Capture the cell that displays the provided text and extract its (x, y) central coordinate. 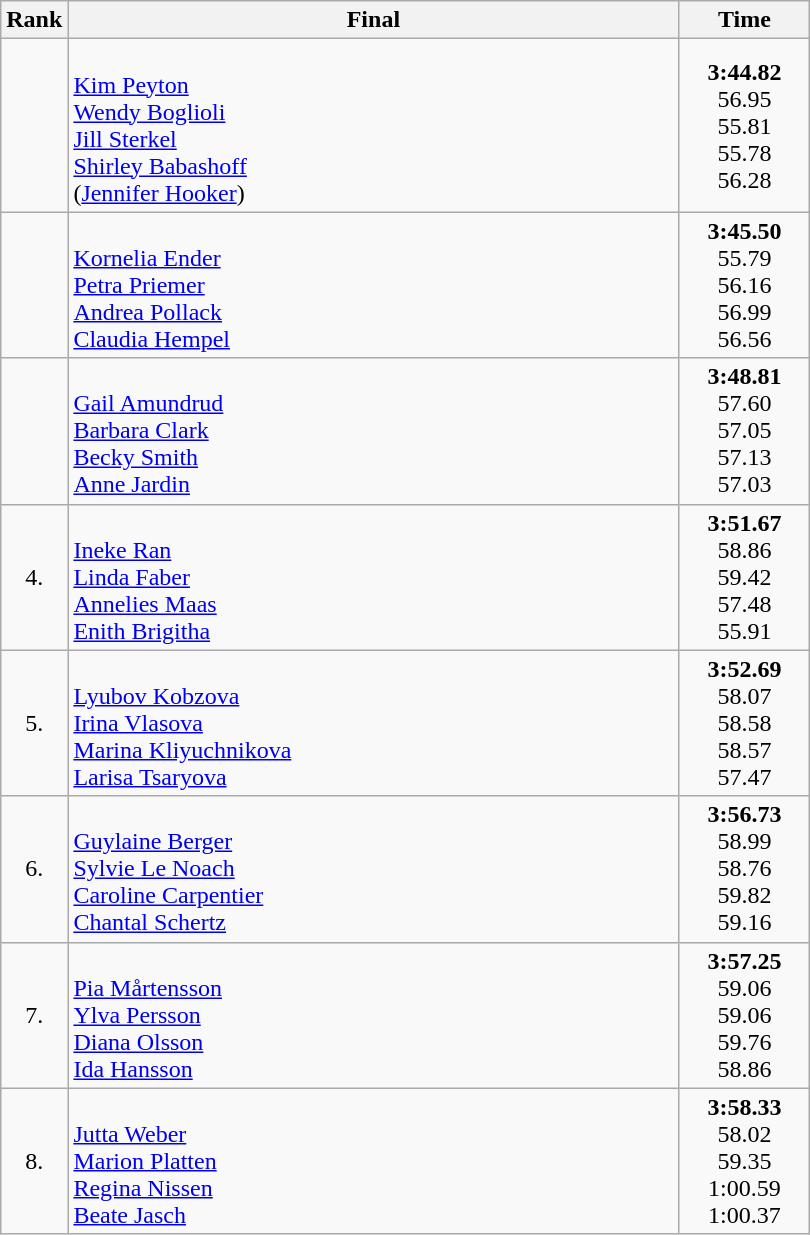
3:58.3358.0259.351:00.591:00.37 (744, 1161)
Ineke RanLinda FaberAnnelies MaasEnith Brigitha (374, 577)
3:45.5055.7956.1656.9956.56 (744, 285)
Kim PeytonWendy BoglioliJill SterkelShirley Babashoff(Jennifer Hooker) (374, 126)
3:52.6958.0758.5858.5757.47 (744, 723)
Lyubov KobzovaIrina VlasovaMarina KliyuchnikovaLarisa Tsaryova (374, 723)
6. (34, 869)
3:44.8256.9555.8155.7856.28 (744, 126)
3:51.6758.8659.4257.4855.91 (744, 577)
Time (744, 20)
8. (34, 1161)
Pia MårtenssonYlva PerssonDiana OlssonIda Hansson (374, 1015)
3:48.8157.6057.0557.1357.03 (744, 431)
Rank (34, 20)
7. (34, 1015)
Kornelia EnderPetra PriemerAndrea PollackClaudia Hempel (374, 285)
Gail AmundrudBarbara ClarkBecky SmithAnne Jardin (374, 431)
4. (34, 577)
Final (374, 20)
3:57.2559.0659.0659.7658.86 (744, 1015)
5. (34, 723)
Guylaine BergerSylvie Le NoachCaroline CarpentierChantal Schertz (374, 869)
Jutta WeberMarion PlattenRegina NissenBeate Jasch (374, 1161)
3:56.7358.9958.7659.8259.16 (744, 869)
